Determine the [X, Y] coordinate at the center of the cell enclosing the given text.  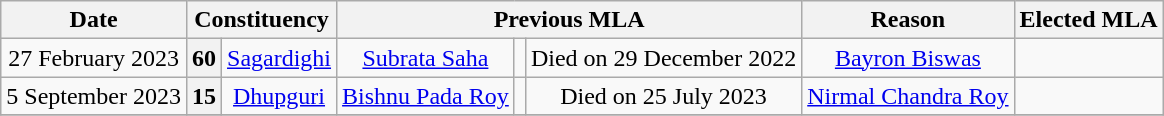
Nirmal Chandra Roy [908, 96]
15 [204, 96]
Sagardighi [280, 58]
Elected MLA [1088, 20]
Date [94, 20]
Bayron Biswas [908, 58]
Subrata Saha [426, 58]
5 September 2023 [94, 96]
Dhupguri [280, 96]
Died on 25 July 2023 [663, 96]
Constituency [261, 20]
Previous MLA [570, 20]
27 February 2023 [94, 58]
Reason [908, 20]
60 [204, 58]
Died on 29 December 2022 [663, 58]
Bishnu Pada Roy [426, 96]
